Find where the given text appears and provide that cell's center as [x, y] coordinate. 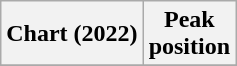
Peakposition [189, 34]
Chart (2022) [72, 34]
